Determine the [x, y] coordinate at the center of the cell enclosing the given text.  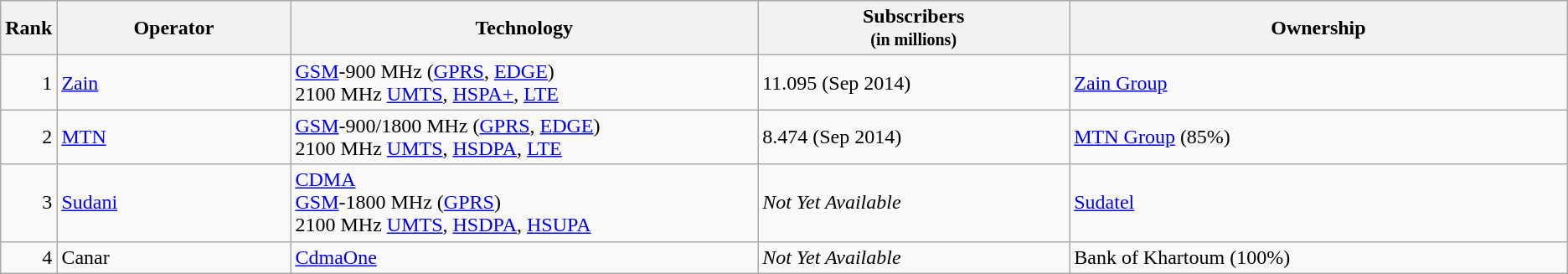
11.095 (Sep 2014) [914, 82]
GSM-900 MHz (GPRS, EDGE)2100 MHz UMTS, HSPA+, LTE [524, 82]
CDMA GSM-1800 MHz (GPRS)2100 MHz UMTS, HSDPA, HSUPA [524, 203]
Zain Group [1318, 82]
CdmaOne [524, 257]
Zain [174, 82]
1 [28, 82]
GSM-900/1800 MHz (GPRS, EDGE)2100 MHz UMTS, HSDPA, LTE [524, 137]
Operator [174, 28]
Ownership [1318, 28]
4 [28, 257]
8.474 (Sep 2014) [914, 137]
Rank [28, 28]
MTN [174, 137]
Subscribers(in millions) [914, 28]
2 [28, 137]
MTN Group (85%) [1318, 137]
Canar [174, 257]
Sudatel [1318, 203]
3 [28, 203]
Sudani [174, 203]
Technology [524, 28]
Bank of Khartoum (100%) [1318, 257]
